Extract the (x, y) coordinate from the center of the cell holding the provided text.  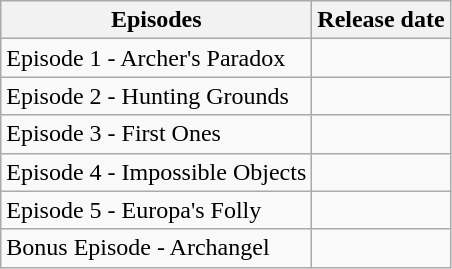
Episode 1 - Archer's Paradox (156, 58)
Episode 2 - Hunting Grounds (156, 96)
Episode 4 - Impossible Objects (156, 172)
Episodes (156, 20)
Episode 3 - First Ones (156, 134)
Release date (381, 20)
Bonus Episode - Archangel (156, 248)
Episode 5 - Europa's Folly (156, 210)
